For the text-containing cell, return its midpoint in (x, y) coordinate format. 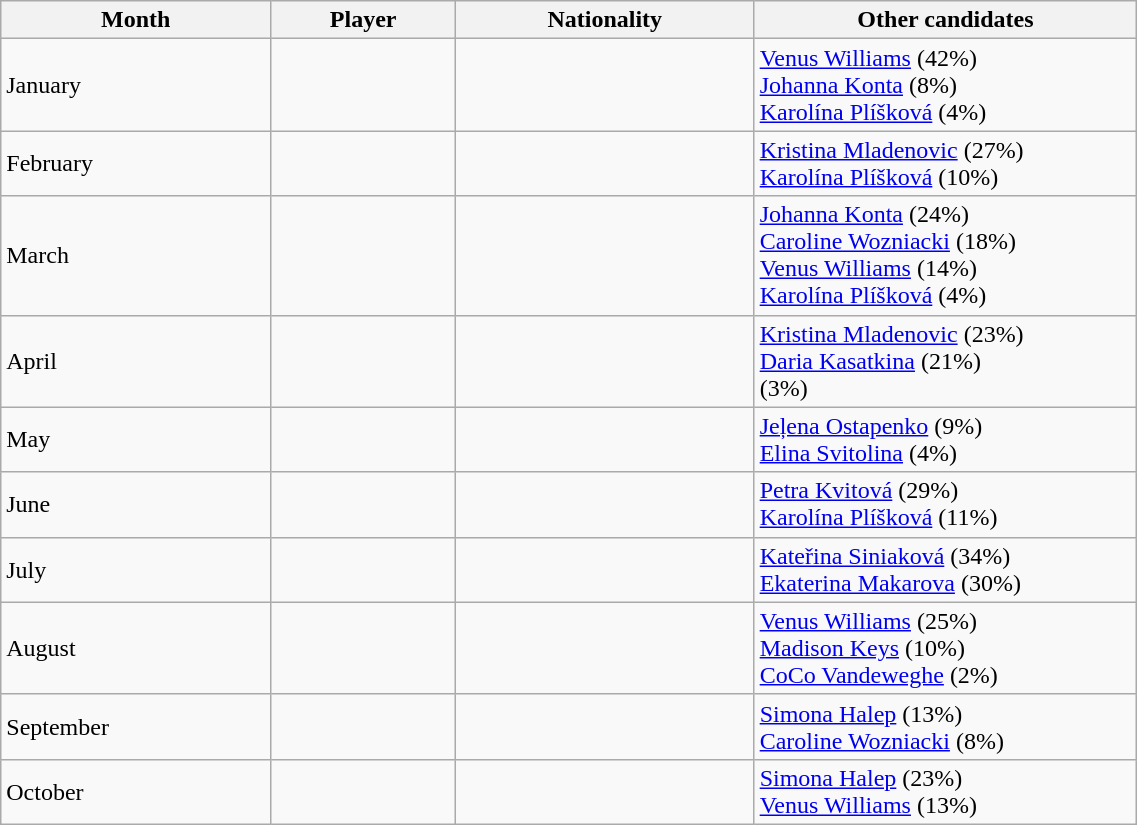
Simona Halep (23%) Venus Williams (13%) (946, 792)
July (136, 570)
Month (136, 20)
Venus Williams (42%) Johanna Konta (8%) Karolína Plíšková (4%) (946, 85)
September (136, 726)
Kristina Mladenovic (23%) Daria Kasatkina (21%) (3%) (946, 361)
Jeļena Ostapenko (9%) Elina Svitolina (4%) (946, 440)
February (136, 164)
Nationality (604, 20)
October (136, 792)
Kateřina Siniaková (34%) Ekaterina Makarova (30%) (946, 570)
Simona Halep (13%) Caroline Wozniacki (8%) (946, 726)
Petra Kvitová (29%) Karolína Plíšková (11%) (946, 504)
Other candidates (946, 20)
Kristina Mladenovic (27%) Karolína Plíšková (10%) (946, 164)
April (136, 361)
Player (364, 20)
Johanna Konta (24%) Caroline Wozniacki (18%) Venus Williams (14%) Karolína Plíšková (4%) (946, 256)
January (136, 85)
August (136, 648)
June (136, 504)
May (136, 440)
Venus Williams (25%) Madison Keys (10%) CoCo Vandeweghe (2%) (946, 648)
March (136, 256)
